Capture the cell that displays the provided text and extract its (x, y) central coordinate. 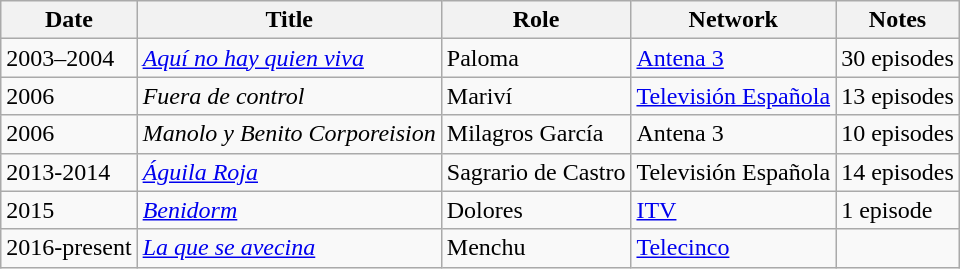
2003–2004 (69, 58)
Aquí no hay quien viva (289, 58)
Menchu (536, 248)
10 episodes (898, 134)
Sagrario de Castro (536, 172)
13 episodes (898, 96)
Fuera de control (289, 96)
2015 (69, 210)
2016-present (69, 248)
Title (289, 20)
Mariví (536, 96)
Paloma (536, 58)
Notes (898, 20)
Telecinco (734, 248)
Network (734, 20)
Dolores (536, 210)
Águila Roja (289, 172)
Milagros García (536, 134)
2013-2014 (69, 172)
Role (536, 20)
14 episodes (898, 172)
30 episodes (898, 58)
ITV (734, 210)
La que se avecina (289, 248)
Benidorm (289, 210)
Manolo y Benito Corporeision (289, 134)
1 episode (898, 210)
Date (69, 20)
